Return [x, y] of the center of cell containing provided text 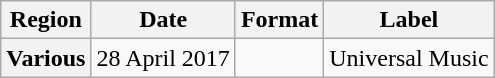
28 April 2017 [163, 58]
Label [409, 20]
Date [163, 20]
Universal Music [409, 58]
Various [46, 58]
Region [46, 20]
Format [279, 20]
